For the text-containing cell, return its midpoint in [x, y] coordinate format. 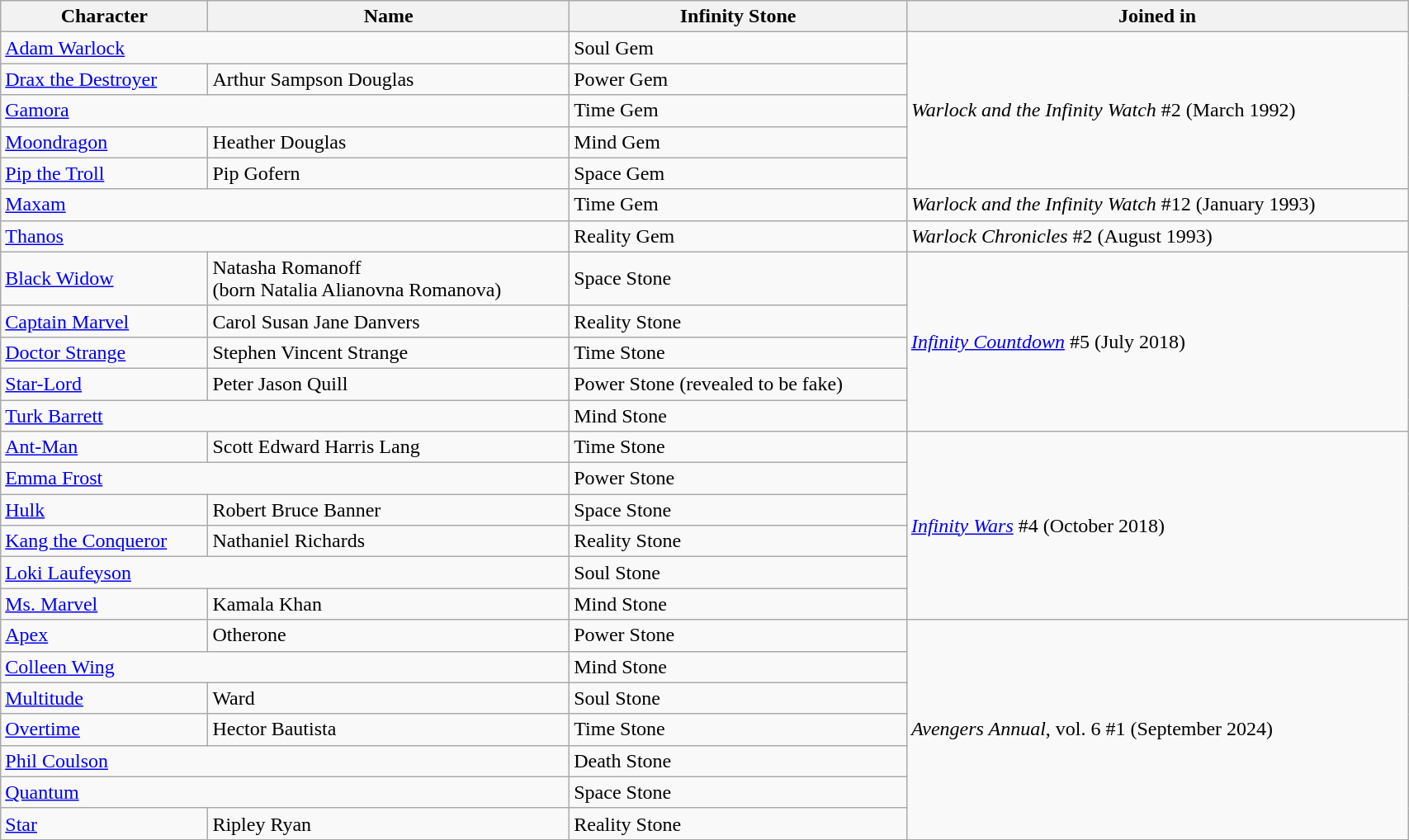
Moondragon [104, 142]
Ward [389, 698]
Colleen Wing [286, 667]
Star [104, 823]
Warlock Chronicles #2 (August 1993) [1157, 236]
Hector Bautista [389, 729]
Robert Bruce Banner [389, 510]
Name [389, 17]
Phil Coulson [286, 761]
Peter Jason Quill [389, 384]
Thanos [286, 236]
Scott Edward Harris Lang [389, 447]
Pip the Troll [104, 173]
Quantum [286, 792]
Soul Gem [738, 48]
Natasha Romanoff(born Natalia Alianovna Romanova) [389, 279]
Warlock and the Infinity Watch #12 (January 1993) [1157, 205]
Emma Frost [286, 479]
Captain Marvel [104, 321]
Avengers Annual, vol. 6 #1 (September 2024) [1157, 729]
Mind Gem [738, 142]
Adam Warlock [286, 48]
Ripley Ryan [389, 823]
Multitude [104, 698]
Apex [104, 635]
Loki Laufeyson [286, 573]
Power Gem [738, 79]
Ms. Marvel [104, 604]
Infinity Stone [738, 17]
Overtime [104, 729]
Character [104, 17]
Heather Douglas [389, 142]
Drax the Destroyer [104, 79]
Space Gem [738, 173]
Star-Lord [104, 384]
Turk Barrett [286, 415]
Black Widow [104, 279]
Death Stone [738, 761]
Pip Gofern [389, 173]
Nathaniel Richards [389, 541]
Doctor Strange [104, 352]
Kang the Conqueror [104, 541]
Warlock and the Infinity Watch #2 (March 1992) [1157, 111]
Kamala Khan [389, 604]
Maxam [286, 205]
Carol Susan Jane Danvers [389, 321]
Reality Gem [738, 236]
Infinity Wars #4 (October 2018) [1157, 526]
Joined in [1157, 17]
Ant-Man [104, 447]
Arthur Sampson Douglas [389, 79]
Power Stone (revealed to be fake) [738, 384]
Otherone [389, 635]
Infinity Countdown #5 (July 2018) [1157, 342]
Hulk [104, 510]
Stephen Vincent Strange [389, 352]
Gamora [286, 111]
